Find where the given text appears and provide that cell's center as (X, Y) coordinate. 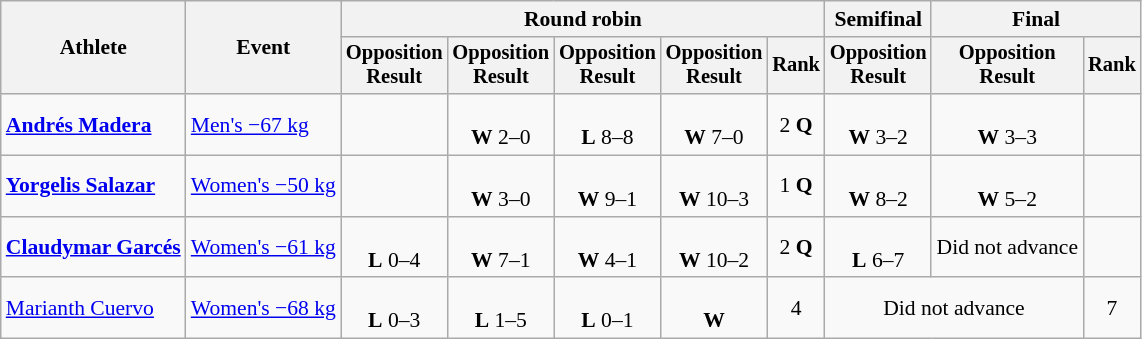
Women's −61 kg (264, 248)
W 7–1 (502, 248)
7 (1112, 308)
Event (264, 48)
L 0–3 (394, 308)
W 8–2 (878, 186)
W (714, 308)
Claudymar Garcés (94, 248)
Final (1036, 19)
L 8–8 (608, 124)
Men's −67 kg (264, 124)
W 10–2 (714, 248)
W 3–2 (878, 124)
W 7–0 (714, 124)
Semifinal (878, 19)
Round robin (583, 19)
Marianth Cuervo (94, 308)
Andrés Madera (94, 124)
1 Q (796, 186)
L 1–5 (502, 308)
W 3–3 (1007, 124)
W 3–0 (502, 186)
W 4–1 (608, 248)
Athlete (94, 48)
Women's −68 kg (264, 308)
4 (796, 308)
W 10–3 (714, 186)
L 0–4 (394, 248)
W 2–0 (502, 124)
W 5–2 (1007, 186)
W 9–1 (608, 186)
Women's −50 kg (264, 186)
L 0–1 (608, 308)
Yorgelis Salazar (94, 186)
L 6–7 (878, 248)
